Output the (x, y) coordinate of the center of the cell containing the given text.  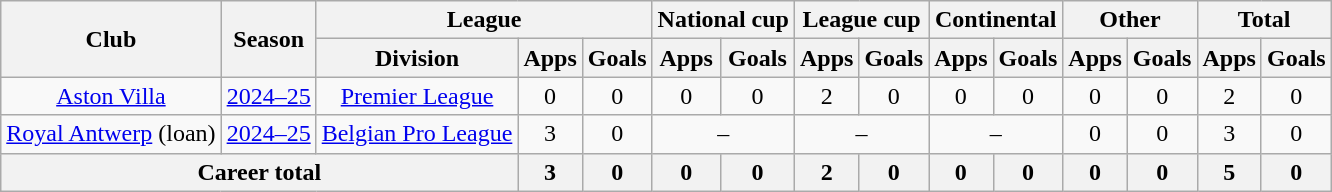
Season (268, 39)
Other (1130, 20)
Aston Villa (111, 96)
Belgian Pro League (417, 134)
National cup (723, 20)
League (484, 20)
League cup (861, 20)
Club (111, 39)
Premier League (417, 96)
5 (1229, 172)
Division (417, 58)
Royal Antwerp (loan) (111, 134)
Career total (260, 172)
Total (1264, 20)
Continental (996, 20)
